For the text-containing cell, return its midpoint in [x, y] coordinate format. 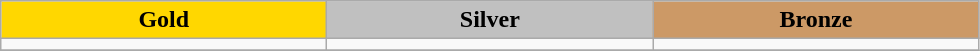
Bronze [816, 20]
Silver [490, 20]
Gold [164, 20]
